For the text-containing cell, return its midpoint in (x, y) coordinate format. 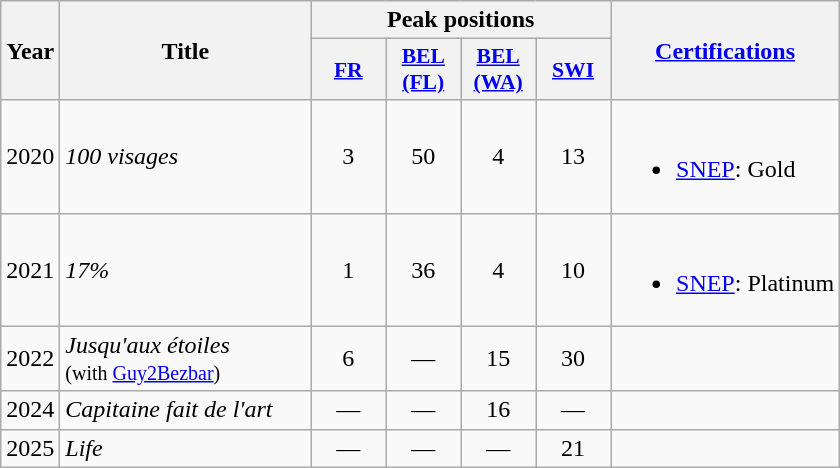
SNEP: Platinum (724, 270)
10 (574, 270)
36 (424, 270)
Jusqu'aux étoiles(with Guy2Bezbar) (186, 358)
15 (498, 358)
16 (498, 410)
Capitaine fait de l'art (186, 410)
Title (186, 50)
21 (574, 448)
SWI (574, 70)
1 (348, 270)
13 (574, 156)
2025 (30, 448)
2024 (30, 410)
2022 (30, 358)
6 (348, 358)
Life (186, 448)
3 (348, 156)
Year (30, 50)
30 (574, 358)
BEL (WA) (498, 70)
2020 (30, 156)
17% (186, 270)
50 (424, 156)
BEL (FL) (424, 70)
100 visages (186, 156)
2021 (30, 270)
Peak positions (461, 20)
SNEP: Gold (724, 156)
FR (348, 70)
Certifications (724, 50)
